Output the (X, Y) coordinate of the center of the cell containing the given text.  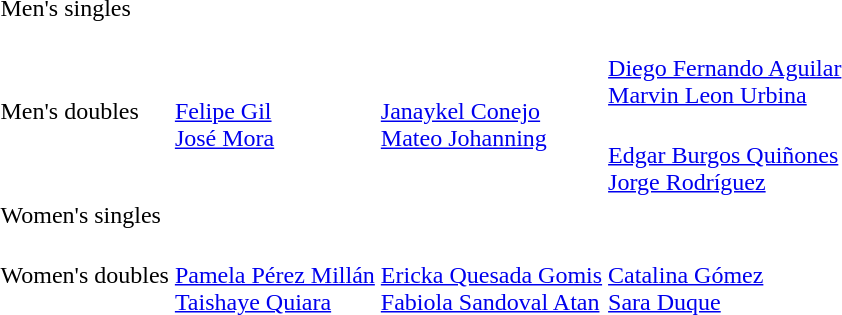
Felipe GilJosé Mora (274, 112)
Janaykel ConejoMateo Johanning (491, 112)
